Detect which cell encompasses the target text, then output its (x, y) center coordinate. 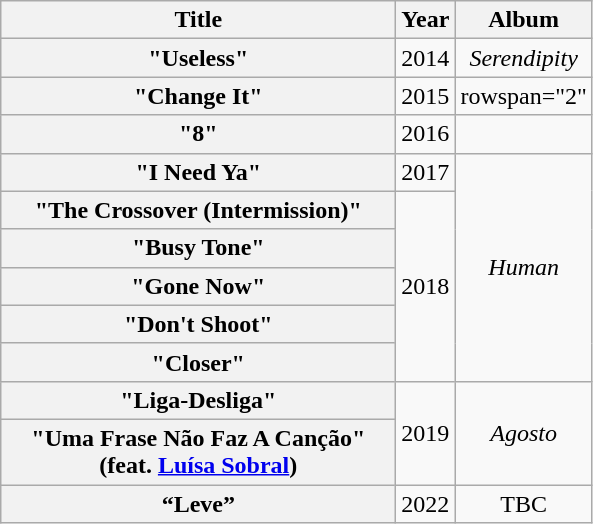
2015 (426, 96)
Human (524, 267)
"Useless" (198, 58)
2018 (426, 286)
Serendipity (524, 58)
"The Crossover (Intermission)" (198, 210)
"Change It" (198, 96)
"Busy Tone" (198, 248)
"Don't Shoot" (198, 324)
Album (524, 20)
"Closer" (198, 362)
TBC (524, 503)
Year (426, 20)
2022 (426, 503)
2014 (426, 58)
Title (198, 20)
"I Need Ya" (198, 172)
rowspan="2" (524, 96)
2017 (426, 172)
"8" (198, 134)
2019 (426, 432)
“Leve” (198, 503)
"Gone Now" (198, 286)
"Liga-Desliga" (198, 400)
Agosto (524, 432)
2016 (426, 134)
"Uma Frase Não Faz A Canção"(feat. Luísa Sobral) (198, 452)
